Provide the (X, Y) coordinate of the cell's center where the given text is located.  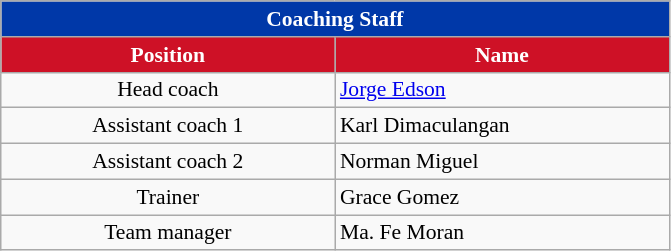
Jorge Edson (502, 90)
Ma. Fe Moran (502, 233)
Norman Miguel (502, 162)
Karl Dimaculangan (502, 126)
Assistant coach 2 (168, 162)
Position (168, 55)
Trainer (168, 197)
Name (502, 55)
Coaching Staff (335, 19)
Head coach (168, 90)
Team manager (168, 233)
Grace Gomez (502, 197)
Assistant coach 1 (168, 126)
